Capture the cell that displays the provided text and extract its [x, y] central coordinate. 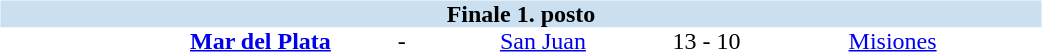
- [402, 42]
Mar del Plata [260, 42]
Finale 1. posto [520, 14]
13 - 10 [706, 42]
Misiones [893, 42]
San Juan [544, 42]
